Return the [x, y] coordinate for the center point of the cell that contains the specified text.  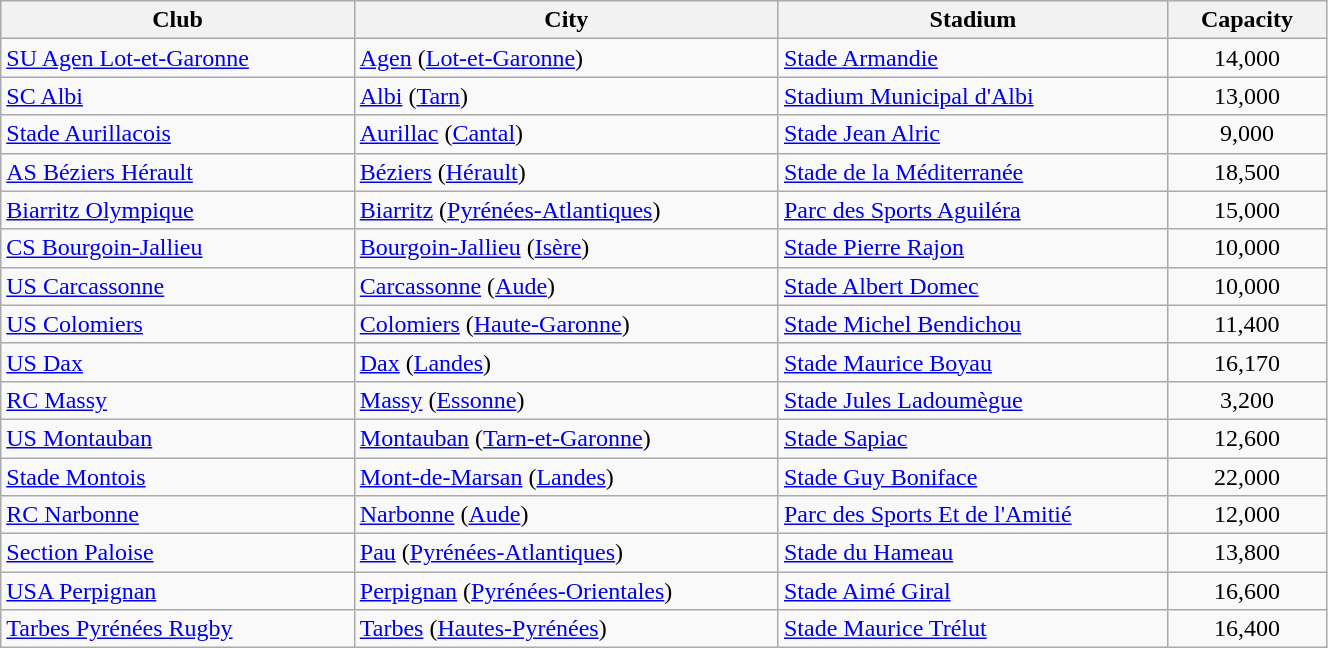
SC Albi [178, 96]
CS Bourgoin-Jallieu [178, 248]
RC Narbonne [178, 515]
12,600 [1246, 438]
Stade Sapiac [972, 438]
Stadium Municipal d'Albi [972, 96]
13,000 [1246, 96]
Stade du Hameau [972, 553]
3,200 [1246, 400]
Stade Guy Boniface [972, 477]
Massy (Essonne) [566, 400]
Biarritz (Pyrénées-Atlantiques) [566, 210]
Stade Jules Ladoumègue [972, 400]
Stadium [972, 20]
Stade Michel Bendichou [972, 324]
16,600 [1246, 591]
US Dax [178, 362]
SU Agen Lot-et-Garonne [178, 58]
14,000 [1246, 58]
Tarbes (Hautes-Pyrénées) [566, 629]
Agen (Lot-et-Garonne) [566, 58]
Parc des Sports Et de l'Amitié [972, 515]
Stade Maurice Boyau [972, 362]
Biarritz Olympique [178, 210]
US Carcassonne [178, 286]
Carcassonne (Aude) [566, 286]
Tarbes Pyrénées Rugby [178, 629]
Stade Maurice Trélut [972, 629]
Parc des Sports Aguiléra [972, 210]
Perpignan (Pyrénées-Orientales) [566, 591]
12,000 [1246, 515]
Pau (Pyrénées-Atlantiques) [566, 553]
US Colomiers [178, 324]
Club [178, 20]
Stade Montois [178, 477]
18,500 [1246, 172]
Stade Albert Domec [972, 286]
Stade Aimé Giral [972, 591]
Stade Pierre Rajon [972, 248]
Capacity [1246, 20]
Section Paloise [178, 553]
Bourgoin-Jallieu (Isère) [566, 248]
Colomiers (Haute-Garonne) [566, 324]
Béziers (Hérault) [566, 172]
Stade Armandie [972, 58]
US Montauban [178, 438]
16,400 [1246, 629]
AS Béziers Hérault [178, 172]
15,000 [1246, 210]
Aurillac (Cantal) [566, 134]
RC Massy [178, 400]
Stade Jean Alric [972, 134]
USA Perpignan [178, 591]
9,000 [1246, 134]
16,170 [1246, 362]
Mont-de-Marsan (Landes) [566, 477]
Dax (Landes) [566, 362]
22,000 [1246, 477]
Albi (Tarn) [566, 96]
City [566, 20]
Stade de la Méditerranée [972, 172]
Narbonne (Aude) [566, 515]
11,400 [1246, 324]
Stade Aurillacois [178, 134]
Montauban (Tarn-et-Garonne) [566, 438]
13,800 [1246, 553]
